Find where the given text appears and provide that cell's center as [x, y] coordinate. 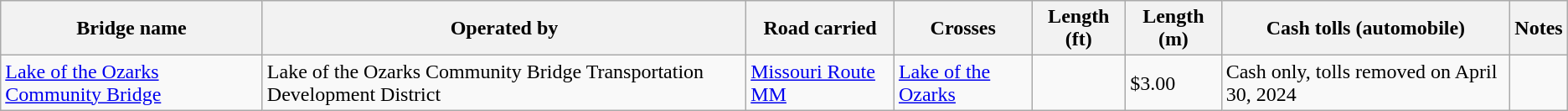
Length (m) [1173, 29]
Cash only, tolls removed on April 30, 2024 [1365, 82]
Cash tolls (automobile) [1365, 29]
Road carried [821, 29]
Length (ft) [1079, 29]
Lake of the Ozarks Community Bridge Transportation Development District [504, 82]
Lake of the Ozarks [963, 82]
Lake of the Ozarks Community Bridge [132, 82]
Operated by [504, 29]
Bridge name [132, 29]
Crosses [963, 29]
Missouri Route MM [821, 82]
$3.00 [1173, 82]
Notes [1539, 29]
